Provide the (X, Y) coordinate of the cell's center where the given text is located.  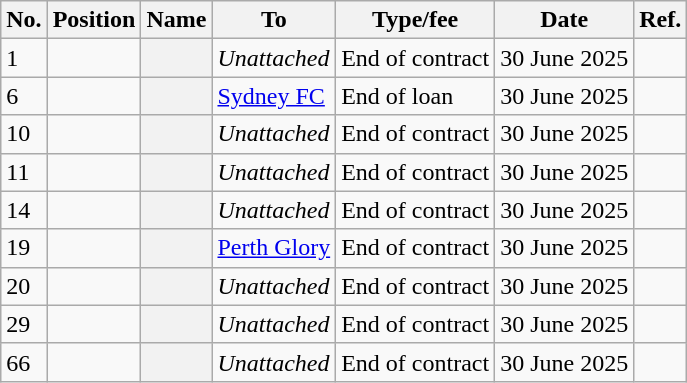
Position (94, 20)
6 (24, 96)
19 (24, 248)
Sydney FC (274, 96)
End of loan (416, 96)
Ref. (660, 20)
20 (24, 286)
10 (24, 134)
Date (564, 20)
Name (176, 20)
To (274, 20)
14 (24, 210)
29 (24, 324)
No. (24, 20)
66 (24, 362)
Type/fee (416, 20)
Perth Glory (274, 248)
11 (24, 172)
1 (24, 58)
